Extract the [X, Y] coordinate from the center of the cell holding the provided text.  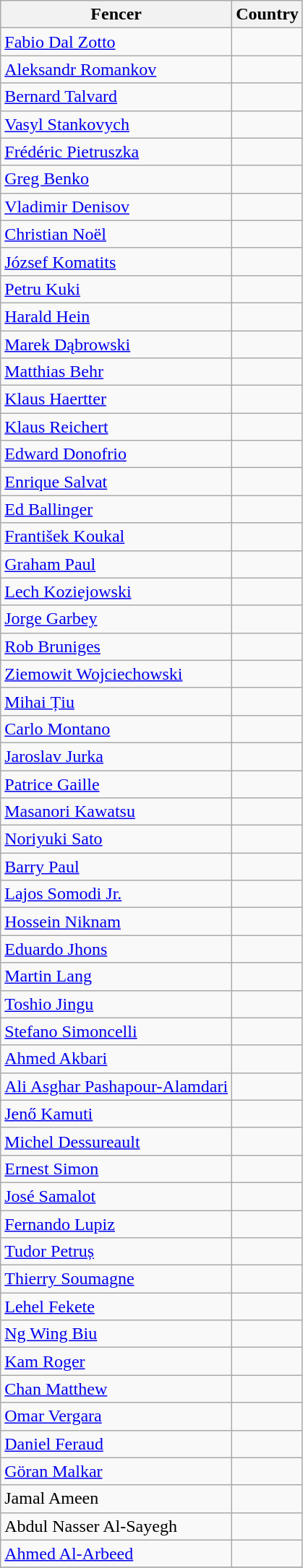
Noriyuki Sato [116, 839]
Fabio Dal Zotto [116, 42]
Daniel Feraud [116, 1444]
Mihai Țiu [116, 701]
Petru Kuki [116, 289]
Ahmed Al-Arbeed [116, 1554]
Lajos Somodi Jr. [116, 894]
Enrique Salvat [116, 482]
Lech Koziejowski [116, 592]
Ng Wing Biu [116, 1334]
Göran Malkar [116, 1471]
Abdul Nasser Al-Sayegh [116, 1526]
Carlo Montano [116, 729]
Chan Matthew [116, 1389]
Frédéric Pietruszka [116, 152]
Patrice Gaille [116, 784]
Bernard Talvard [116, 97]
Greg Benko [116, 179]
Ernest Simon [116, 1169]
František Koukal [116, 537]
José Samalot [116, 1196]
Hossein Niknam [116, 922]
Graham Paul [116, 564]
Jaroslav Jurka [116, 756]
Matthias Behr [116, 372]
Martin Lang [116, 976]
Edward Donofrio [116, 454]
Vladimir Denisov [116, 207]
Klaus Reichert [116, 427]
Fernando Lupiz [116, 1224]
Ahmed Akbari [116, 1059]
Stefano Simoncelli [116, 1031]
Omar Vergara [116, 1416]
Fencer [116, 14]
Ali Asghar Pashapour-Alamdari [116, 1086]
Ed Ballinger [116, 509]
Vasyl Stankovych [116, 124]
Thierry Soumagne [116, 1279]
Aleksandr Romankov [116, 69]
Eduardo Jhons [116, 949]
Tudor Petruș [116, 1252]
Jamal Ameen [116, 1499]
Barry Paul [116, 867]
Christian Noël [116, 234]
Jorge Garbey [116, 619]
Michel Dessureault [116, 1141]
Rob Bruniges [116, 646]
Masanori Kawatsu [116, 812]
Lehel Fekete [116, 1307]
Marek Dąbrowski [116, 345]
Country [268, 14]
Jenő Kamuti [116, 1114]
Klaus Haertter [116, 399]
József Komatits [116, 261]
Harald Hein [116, 316]
Ziemowit Wojciechowski [116, 674]
Toshio Jingu [116, 1004]
Kam Roger [116, 1361]
